Capture the cell that displays the provided text and extract its [x, y] central coordinate. 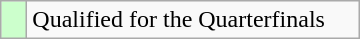
Qualified for the Quarterfinals [193, 20]
